Determine the [x, y] coordinate at the center of the cell enclosing the given text.  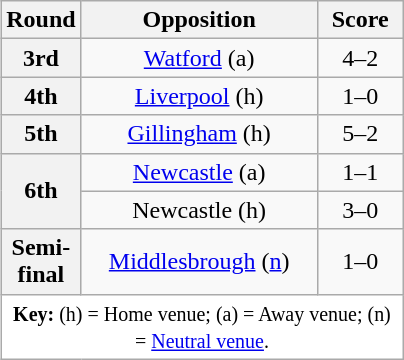
4th [41, 96]
Score [360, 20]
Watford (a) [199, 58]
3rd [41, 58]
Key: (h) = Home venue; (a) = Away venue; (n) = Neutral venue. [202, 326]
1–1 [360, 172]
4–2 [360, 58]
Liverpool (h) [199, 96]
5th [41, 134]
Round [41, 20]
5–2 [360, 134]
Middlesbrough (n) [199, 262]
3–0 [360, 210]
Semi-final [41, 262]
Opposition [199, 20]
Newcastle (a) [199, 172]
Newcastle (h) [199, 210]
6th [41, 191]
Gillingham (h) [199, 134]
